Return the [x, y] coordinate for the center point of the cell that contains the specified text.  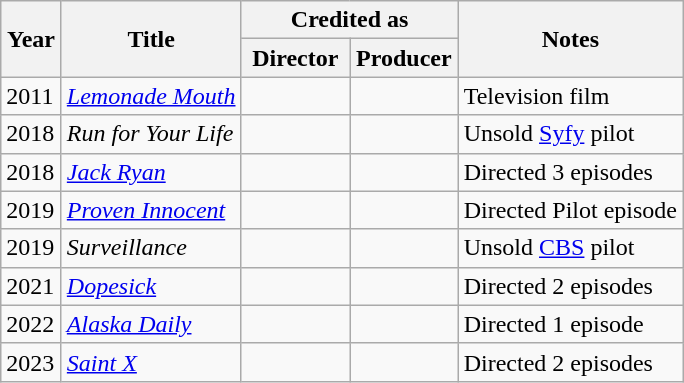
Jack Ryan [151, 172]
2023 [32, 362]
Notes [570, 39]
Proven Innocent [151, 210]
Saint X [151, 362]
Directed 3 episodes [570, 172]
Dopesick [151, 286]
Unsold CBS pilot [570, 248]
Alaska Daily [151, 324]
Run for Your Life [151, 134]
2022 [32, 324]
Directed 1 episode [570, 324]
Television film [570, 96]
2021 [32, 286]
Title [151, 39]
Lemonade Mouth [151, 96]
Producer [404, 58]
Unsold Syfy pilot [570, 134]
Directed Pilot episode [570, 210]
2011 [32, 96]
Director [296, 58]
Credited as [350, 20]
Year [32, 39]
Surveillance [151, 248]
